Detect which cell encompasses the target text, then output its (x, y) center coordinate. 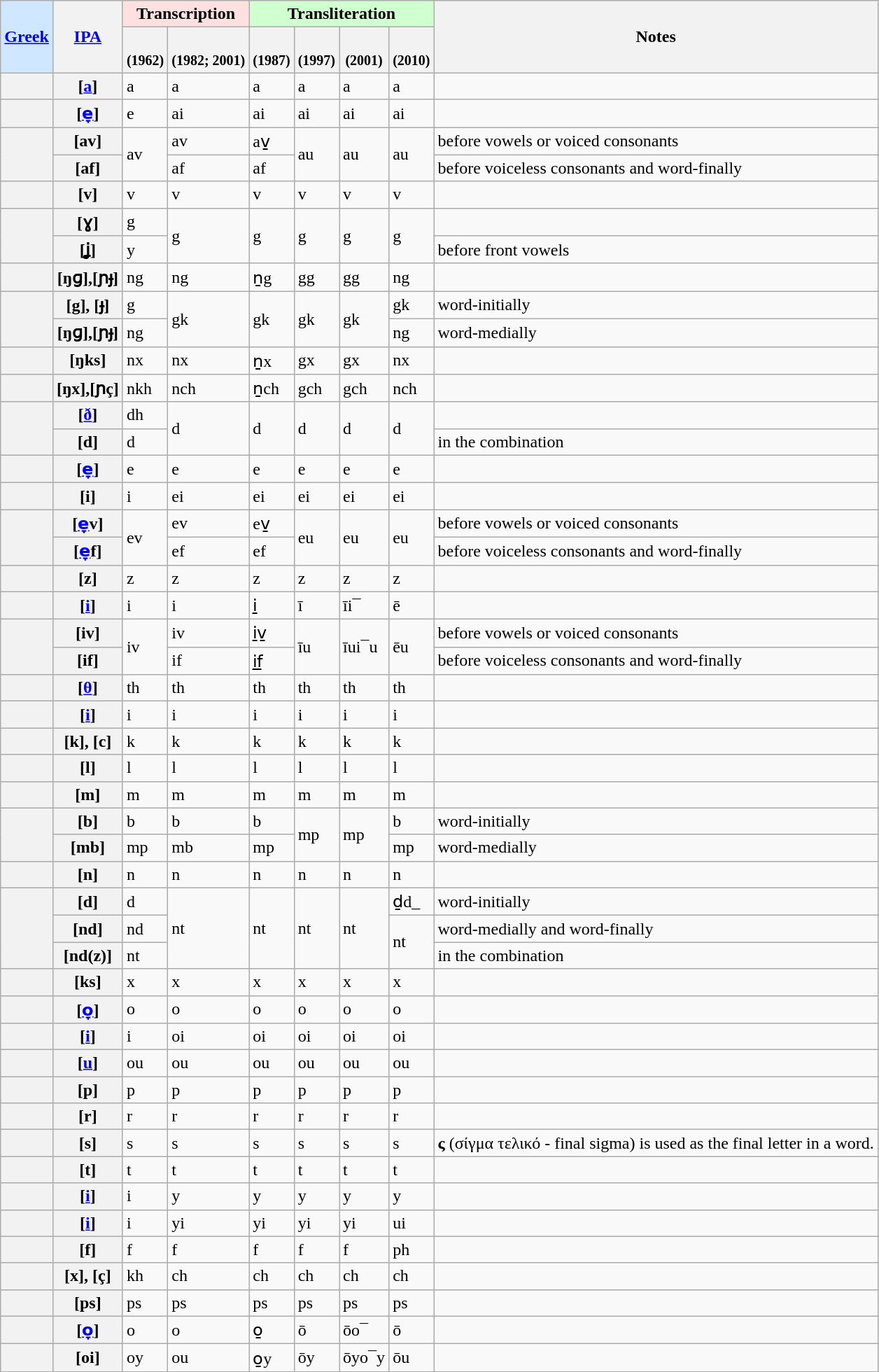
Notes (656, 36)
īu (316, 647)
[av] (87, 141)
Greek (27, 36)
[m] (87, 794)
[ps] (87, 1303)
ōu (412, 1358)
[s] (87, 1143)
[ð] (87, 415)
[t] (87, 1170)
word-medially and word-finally (656, 929)
ōyo¯y (364, 1358)
i̱ (272, 605)
[a] (87, 86)
[ŋks] (87, 360)
[e̞v] (87, 524)
ph (412, 1249)
[θ] (87, 688)
nkh (145, 388)
ēu (412, 647)
[r] (87, 1116)
ui (412, 1223)
mb (209, 848)
[ŋx],[ɲç] (87, 388)
o̱ (272, 1330)
kh (145, 1276)
(1987) (272, 50)
ḏd_ (412, 902)
[x], [ç] (87, 1276)
(2010) (412, 50)
ṉx (272, 360)
[e̞f] (87, 551)
[nd(z)] (87, 955)
[iv] (87, 633)
before front vowels (656, 250)
[f] (87, 1249)
ṉch (272, 388)
(1962) (145, 50)
[ɣ] (87, 222)
ōo¯ (364, 1330)
[l] (87, 768)
dh (145, 415)
[if] (87, 661)
ev̱ (272, 524)
[z] (87, 578)
oy (145, 1358)
[k], [c] (87, 741)
[v] (87, 195)
[p] (87, 1090)
IPA (87, 36)
Transliteration (342, 14)
[oi] (87, 1358)
īui¯u (364, 647)
[af] (87, 168)
[ʝ] (87, 250)
Transcription (185, 14)
ē (412, 605)
o̱y (272, 1358)
[mb] (87, 848)
if (209, 661)
av̱ (272, 141)
[nd] (87, 929)
[ks] (87, 982)
ī (316, 605)
[b] (87, 821)
īi¯ (364, 605)
nd (145, 929)
i̱v̱ (272, 633)
ṉg (272, 277)
[g], [ɟ] (87, 305)
[u] (87, 1063)
(1982; 2001) (209, 50)
[n] (87, 874)
i̱f̱ (272, 661)
(1997) (316, 50)
ς (σίγμα τελικό - final sigma) is used as the final letter in a word. (656, 1143)
ōy (316, 1358)
(2001) (364, 50)
